From the cell containing the given text, extract its center point as (X, Y) coordinate. 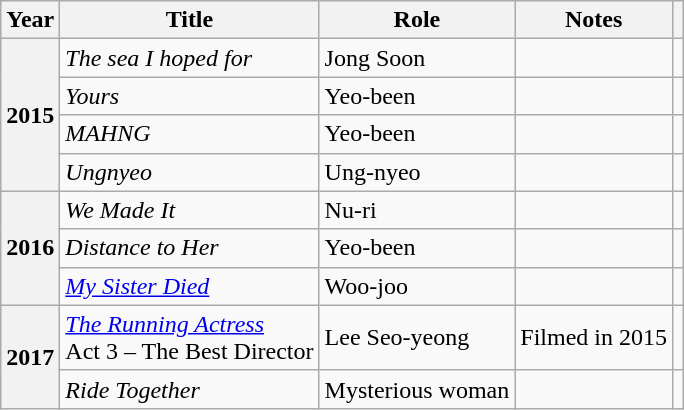
Woo-joo (417, 286)
Filmed in 2015 (594, 338)
Role (417, 20)
Year (30, 20)
Ung-nyeo (417, 172)
The sea I hoped for (190, 58)
We Made It (190, 210)
Title (190, 20)
Ungnyeo (190, 172)
Jong Soon (417, 58)
Nu-ri (417, 210)
Notes (594, 20)
MAHNG (190, 134)
2015 (30, 115)
Ride Together (190, 389)
2016 (30, 248)
Distance to Her (190, 248)
My Sister Died (190, 286)
Lee Seo-yeong (417, 338)
Mysterious woman (417, 389)
The Running ActressAct 3 – The Best Director (190, 338)
2017 (30, 356)
Yours (190, 96)
